Detect which cell encompasses the target text, then output its (X, Y) center coordinate. 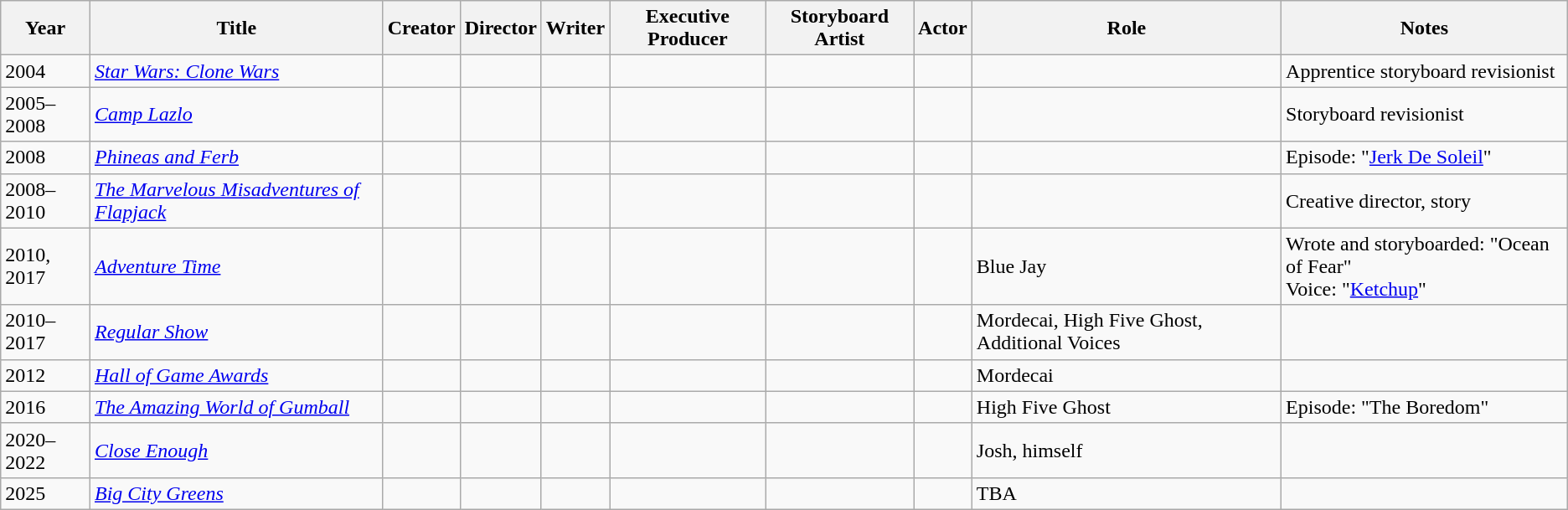
Storyboard revisionist (1425, 114)
Storyboard Artist (839, 28)
Close Enough (236, 451)
2010–2017 (45, 332)
Phineas and Ferb (236, 157)
2010, 2017 (45, 266)
Role (1126, 28)
2008–2010 (45, 201)
Blue Jay (1126, 266)
Apprentice storyboard revisionist (1425, 71)
Director (501, 28)
Star Wars: Clone Wars (236, 71)
Episode: "The Boredom" (1425, 407)
Episode: "Jerk De Soleil" (1425, 157)
2004 (45, 71)
Regular Show (236, 332)
Mordecai, High Five Ghost, Additional Voices (1126, 332)
TBA (1126, 493)
Year (45, 28)
Big City Greens (236, 493)
Notes (1425, 28)
2012 (45, 375)
The Amazing World of Gumball (236, 407)
Title (236, 28)
Executive Producer (689, 28)
Hall of Game Awards (236, 375)
The Marvelous Misadventures of Flapjack (236, 201)
Creative director, story (1425, 201)
Camp Lazlo (236, 114)
Josh, himself (1126, 451)
Writer (575, 28)
Creator (421, 28)
2016 (45, 407)
2008 (45, 157)
Adventure Time (236, 266)
2020–2022 (45, 451)
Actor (943, 28)
Wrote and storyboarded: "Ocean of Fear"Voice: "Ketchup" (1425, 266)
Mordecai (1126, 375)
High Five Ghost (1126, 407)
2025 (45, 493)
2005–2008 (45, 114)
